For the text-containing cell, return its midpoint in (X, Y) coordinate format. 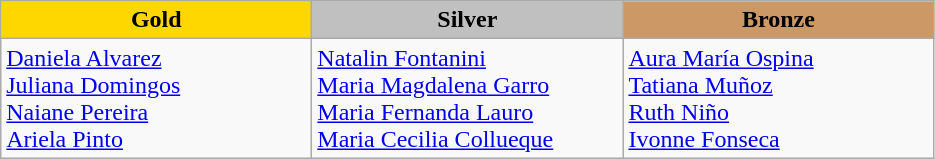
Aura María OspinaTatiana MuñozRuth NiñoIvonne Fonseca (778, 98)
Daniela AlvarezJuliana DomingosNaiane PereiraAriela Pinto (156, 98)
Gold (156, 20)
Silver (468, 20)
Bronze (778, 20)
Natalin FontaniniMaria Magdalena GarroMaria Fernanda LauroMaria Cecilia Collueque (468, 98)
